Determine the (X, Y) coordinate at the center of the cell enclosing the given text.  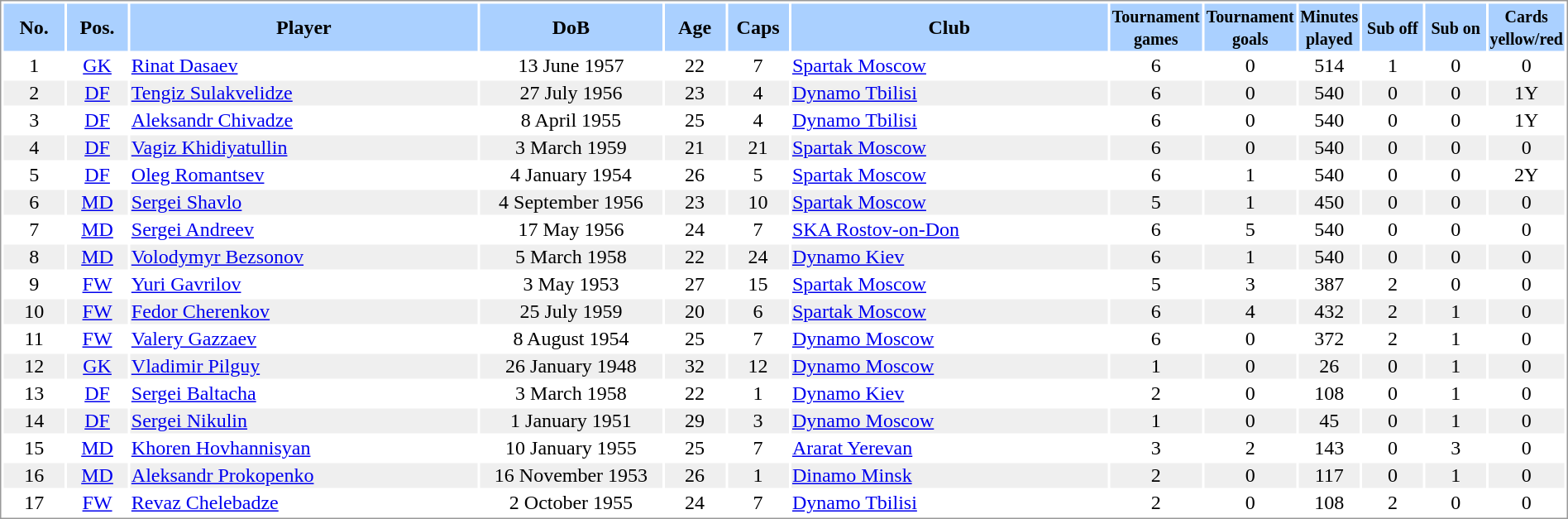
17 May 1956 (571, 229)
8 August 1954 (571, 339)
26 January 1948 (571, 367)
Aleksandr Prokopenko (304, 476)
8 (33, 257)
Aleksandr Chivadze (304, 120)
Sub off (1393, 26)
16 November 1953 (571, 476)
372 (1329, 339)
5 March 1958 (571, 257)
Yuri Gavrilov (304, 284)
2 October 1955 (571, 502)
3 March 1958 (571, 393)
13 June 1957 (571, 65)
Volodymyr Bezsonov (304, 257)
17 (33, 502)
Tengiz Sulakvelidze (304, 94)
Player (304, 26)
Vladimir Pilguy (304, 367)
Sub on (1456, 26)
9 (33, 284)
Club (949, 26)
Tournamentgoals (1250, 26)
Dinamo Minsk (949, 476)
3 March 1959 (571, 148)
Pos. (98, 26)
Vagiz Khidiyatullin (304, 148)
3 May 1953 (571, 284)
Age (695, 26)
Khoren Hovhannisyan (304, 448)
Rinat Dasaev (304, 65)
4 September 1956 (571, 203)
29 (695, 421)
Tournamentgames (1156, 26)
450 (1329, 203)
Caps (758, 26)
1 January 1951 (571, 421)
Fedor Cherenkov (304, 312)
16 (33, 476)
Sergei Baltacha (304, 393)
143 (1329, 448)
27 July 1956 (571, 94)
Sergei Nikulin (304, 421)
8 April 1955 (571, 120)
27 (695, 284)
Ararat Yerevan (949, 448)
DoB (571, 26)
Sergei Andreev (304, 229)
4 January 1954 (571, 175)
Sergei Shavlo (304, 203)
13 (33, 393)
11 (33, 339)
514 (1329, 65)
32 (695, 367)
No. (33, 26)
Revaz Chelebadze (304, 502)
Minutesplayed (1329, 26)
10 January 1955 (571, 448)
20 (695, 312)
25 July 1959 (571, 312)
SKA Rostov-on-Don (949, 229)
432 (1329, 312)
Oleg Romantsev (304, 175)
Cardsyellow/red (1527, 26)
387 (1329, 284)
45 (1329, 421)
Valery Gazzaev (304, 339)
2Y (1527, 175)
14 (33, 421)
117 (1329, 476)
